Search for the cell housing the specified text and yield its [x, y] center coordinate. 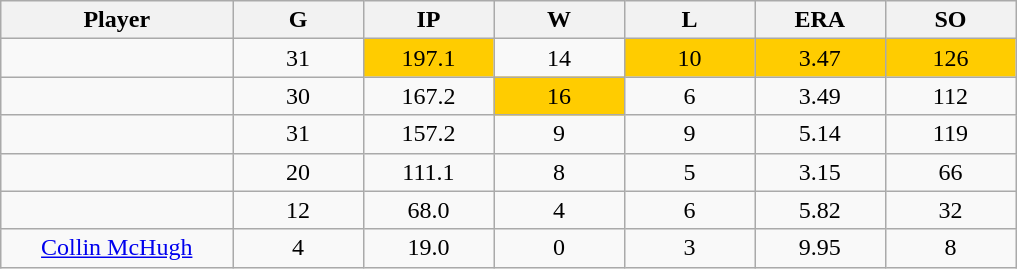
5.82 [820, 210]
19.0 [428, 248]
68.0 [428, 210]
12 [298, 210]
Player [117, 20]
157.2 [428, 134]
14 [559, 58]
112 [950, 96]
16 [559, 96]
3 [689, 248]
111.1 [428, 172]
IP [428, 20]
119 [950, 134]
32 [950, 210]
9.95 [820, 248]
30 [298, 96]
3.15 [820, 172]
ERA [820, 20]
197.1 [428, 58]
Collin McHugh [117, 248]
3.47 [820, 58]
G [298, 20]
126 [950, 58]
L [689, 20]
167.2 [428, 96]
66 [950, 172]
0 [559, 248]
20 [298, 172]
10 [689, 58]
W [559, 20]
5 [689, 172]
3.49 [820, 96]
SO [950, 20]
5.14 [820, 134]
